Locate the cell with the specified text and output its (x, y) center coordinate. 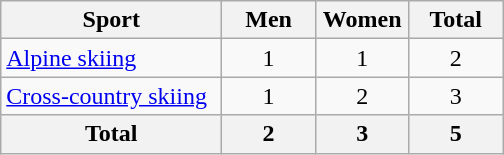
Alpine skiing (112, 58)
Sport (112, 20)
Cross-country skiing (112, 96)
Women (362, 20)
Men (269, 20)
5 (456, 134)
